Scan for the cell matching the given text and deliver its [X, Y] coordinate at center. 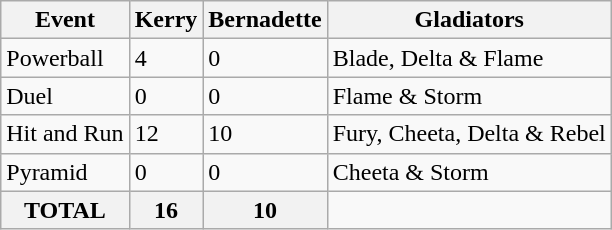
Pyramid [65, 172]
Duel [65, 96]
TOTAL [65, 210]
Bernadette [265, 20]
4 [166, 58]
Flame & Storm [469, 96]
12 [166, 134]
Blade, Delta & Flame [469, 58]
Fury, Cheeta, Delta & Rebel [469, 134]
Kerry [166, 20]
Powerball [65, 58]
Cheeta & Storm [469, 172]
Event [65, 20]
16 [166, 210]
Hit and Run [65, 134]
Gladiators [469, 20]
